Locate the cell with the specified text and output its [X, Y] center coordinate. 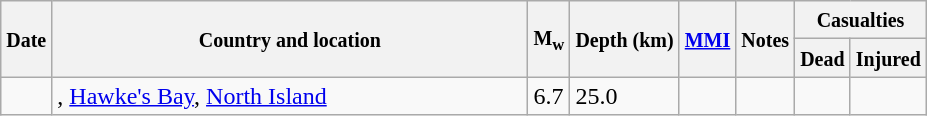
Mw [549, 39]
25.0 [624, 96]
6.7 [549, 96]
Injured [888, 58]
Date [26, 39]
Depth (km) [624, 39]
Country and location [290, 39]
Casualties [861, 20]
, Hawke's Bay, North Island [290, 96]
Dead [823, 58]
MMI [708, 39]
Notes [766, 39]
